Output the (x, y) coordinate of the center of the cell containing the given text.  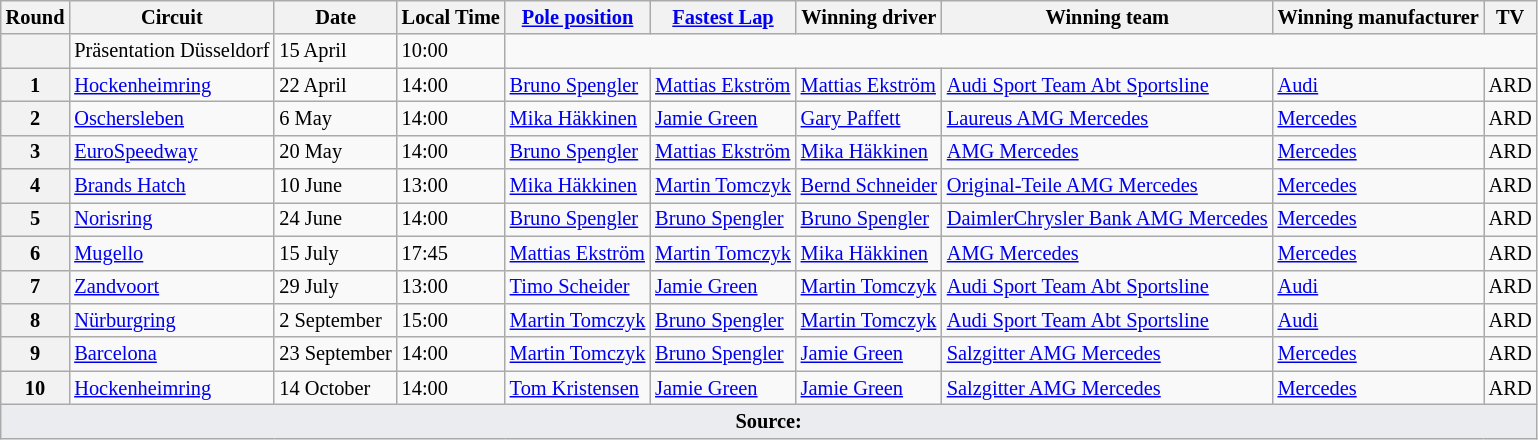
22 April (335, 85)
Local Time (451, 17)
DaimlerChrysler Bank AMG Mercedes (1108, 219)
17:45 (451, 253)
Winning driver (869, 17)
24 June (335, 219)
9 (36, 354)
2 (36, 118)
15 April (335, 51)
Winning manufacturer (1378, 17)
4 (36, 186)
10 (36, 388)
Norisring (172, 219)
5 (36, 219)
10 June (335, 186)
6 (36, 253)
Gary Paffett (869, 118)
Original-Teile AMG Mercedes (1108, 186)
8 (36, 320)
Mugello (172, 253)
15 July (335, 253)
14 October (335, 388)
7 (36, 287)
EuroSpeedway (172, 152)
Bernd Schneider (869, 186)
Date (335, 17)
15:00 (451, 320)
Brands Hatch (172, 186)
10:00 (451, 51)
20 May (335, 152)
29 July (335, 287)
23 September (335, 354)
3 (36, 152)
TV (1510, 17)
Präsentation Düsseldorf (172, 51)
Laureus AMG Mercedes (1108, 118)
Circuit (172, 17)
Winning team (1108, 17)
Timo Scheider (578, 287)
Nürburgring (172, 320)
Source: (769, 421)
2 September (335, 320)
6 May (335, 118)
Pole position (578, 17)
Round (36, 17)
Zandvoort (172, 287)
Oschersleben (172, 118)
Tom Kristensen (578, 388)
Barcelona (172, 354)
Fastest Lap (722, 17)
1 (36, 85)
